Extract the (X, Y) coordinate from the center of the cell holding the provided text.  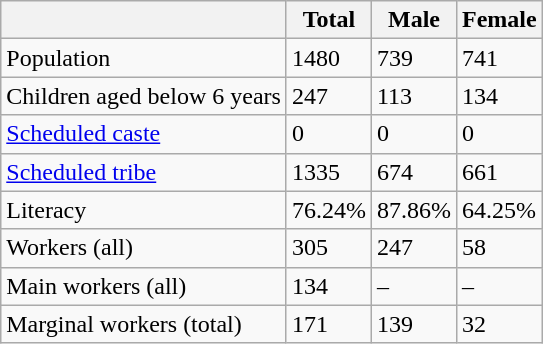
32 (500, 324)
139 (414, 324)
1335 (328, 172)
661 (500, 172)
171 (328, 324)
Scheduled caste (144, 134)
741 (500, 58)
Workers (all) (144, 248)
Scheduled tribe (144, 172)
Marginal workers (total) (144, 324)
76.24% (328, 210)
58 (500, 248)
113 (414, 96)
Children aged below 6 years (144, 96)
674 (414, 172)
Male (414, 20)
64.25% (500, 210)
1480 (328, 58)
739 (414, 58)
Main workers (all) (144, 286)
Female (500, 20)
Literacy (144, 210)
87.86% (414, 210)
305 (328, 248)
Population (144, 58)
Total (328, 20)
